Extract the (x, y) coordinate from the center of the cell holding the provided text.  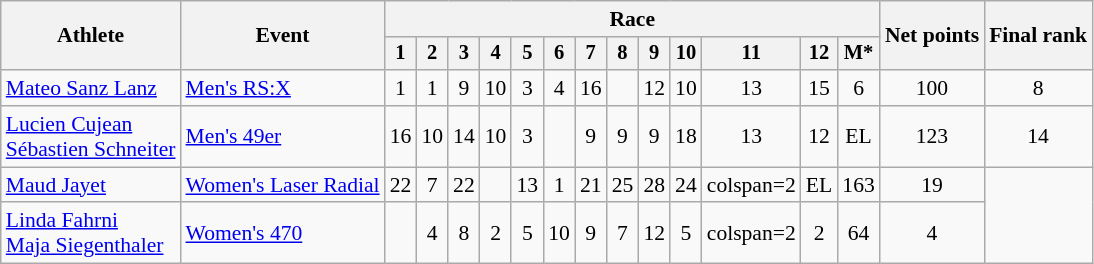
15 (820, 88)
163 (858, 185)
Women's Laser Radial (283, 185)
25 (623, 185)
19 (932, 185)
100 (932, 88)
Race (632, 19)
Maud Jayet (91, 185)
Lucien CujeanSébastien Schneiter (91, 136)
21 (591, 185)
M* (858, 54)
Mateo Sanz Lanz (91, 88)
28 (654, 185)
24 (686, 185)
64 (858, 234)
Men's 49er (283, 136)
Linda FahrniMaja Siegenthaler (91, 234)
Event (283, 36)
Women's 470 (283, 234)
123 (932, 136)
Athlete (91, 36)
11 (752, 54)
18 (686, 136)
Net points (932, 36)
Men's RS:X (283, 88)
Final rank (1038, 36)
